From the cell containing the given text, extract its center point as [x, y] coordinate. 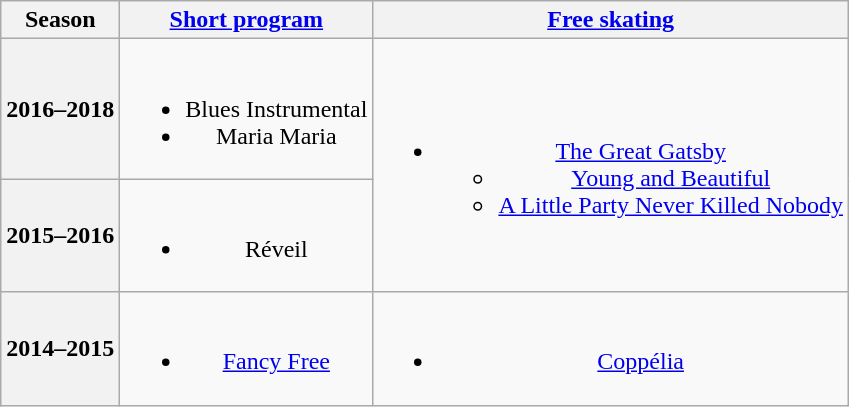
Short program [246, 20]
The Great GatsbyYoung and Beautiful A Little Party Never Killed Nobody [611, 166]
Free skating [611, 20]
Fancy Free [246, 348]
Réveil [246, 236]
2016–2018 [60, 109]
Season [60, 20]
Blues Instrumental Maria Maria [246, 109]
2015–2016 [60, 236]
Coppélia [611, 348]
2014–2015 [60, 348]
